Detect which cell encompasses the target text, then output its (x, y) center coordinate. 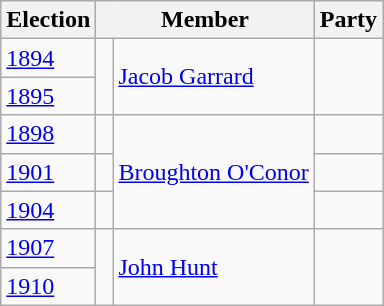
Broughton O'Conor (214, 172)
1895 (48, 96)
1894 (48, 58)
Member (205, 20)
John Hunt (214, 267)
1904 (48, 210)
Election (48, 20)
Party (348, 20)
Jacob Garrard (214, 77)
1907 (48, 248)
1898 (48, 134)
1910 (48, 286)
1901 (48, 172)
